Find where the given text appears and provide that cell's center as (X, Y) coordinate. 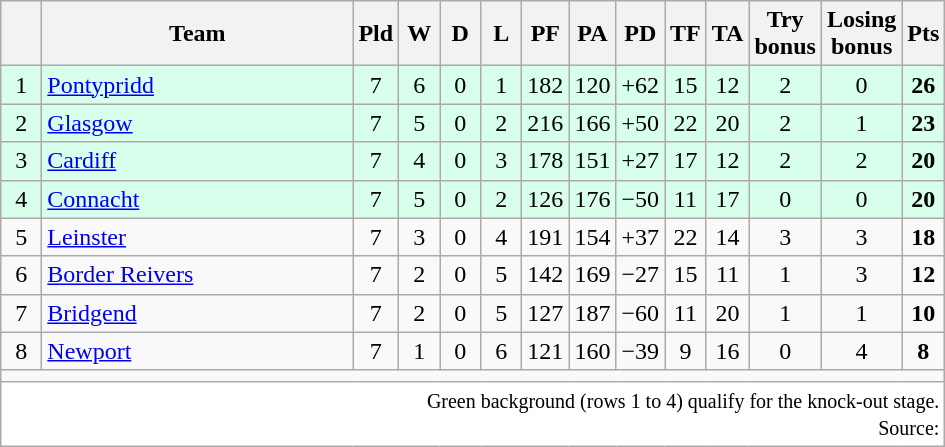
26 (924, 85)
187 (592, 313)
23 (924, 123)
Try bonus (785, 34)
Bridgend (198, 313)
160 (592, 351)
176 (592, 199)
Connacht (198, 199)
W (420, 34)
+27 (640, 161)
Pontypridd (198, 85)
+62 (640, 85)
−39 (640, 351)
+37 (640, 237)
191 (546, 237)
154 (592, 237)
−27 (640, 275)
PD (640, 34)
120 (592, 85)
10 (924, 313)
127 (546, 313)
178 (546, 161)
14 (728, 237)
169 (592, 275)
151 (592, 161)
Newport (198, 351)
121 (546, 351)
142 (546, 275)
Pld (376, 34)
TA (728, 34)
Green background (rows 1 to 4) qualify for the knock-out stage.Source: (473, 414)
−50 (640, 199)
L (502, 34)
Cardiff (198, 161)
PF (546, 34)
9 (686, 351)
−60 (640, 313)
Leinster (198, 237)
126 (546, 199)
Team (198, 34)
18 (924, 237)
16 (728, 351)
D (460, 34)
Pts (924, 34)
Border Reivers (198, 275)
+50 (640, 123)
Losing bonus (861, 34)
PA (592, 34)
182 (546, 85)
216 (546, 123)
166 (592, 123)
TF (686, 34)
Glasgow (198, 123)
